Capture the cell that displays the provided text and extract its (X, Y) central coordinate. 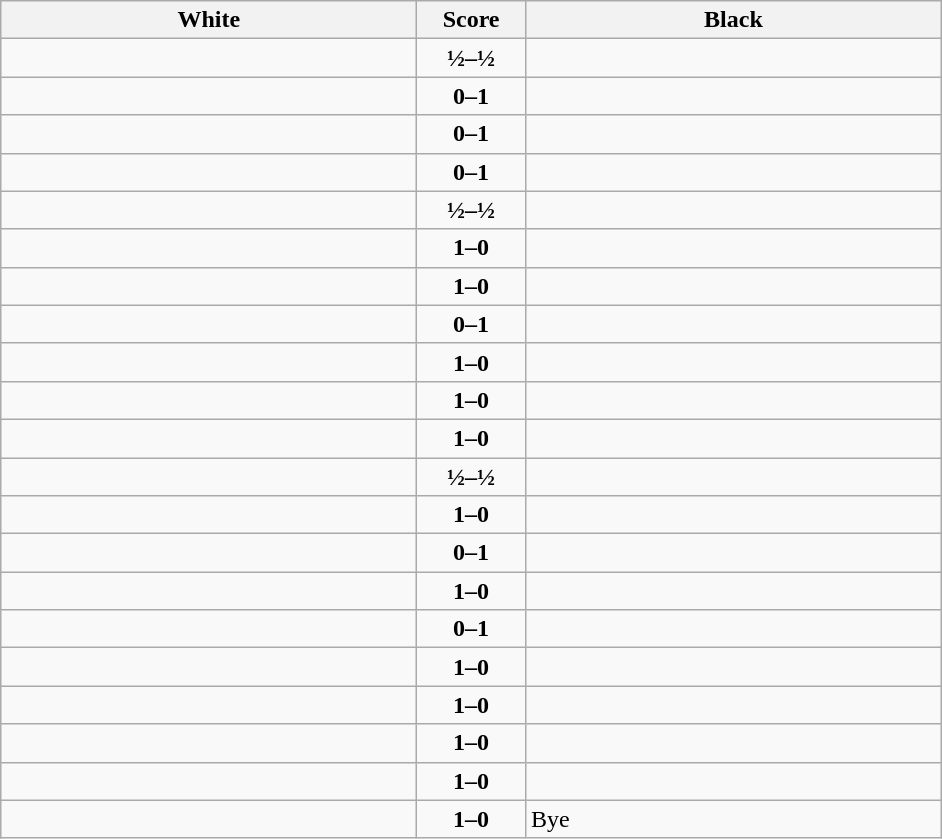
Bye (733, 819)
Score (472, 20)
White (209, 20)
Black (733, 20)
